Pinpoint the cell where the given text exists, returning its [x, y] midpoint coordinate. 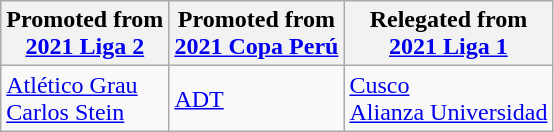
Relegated from2021 Liga 1 [448, 34]
Cusco Alianza Universidad [448, 98]
Promoted from2021 Liga 2 [85, 34]
Promoted from2021 Copa Perú [256, 34]
Atlético Grau Carlos Stein [85, 98]
ADT [256, 98]
